For the text-containing cell, return its midpoint in [x, y] coordinate format. 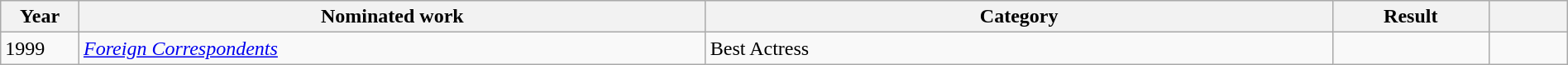
Year [40, 17]
Result [1411, 17]
Foreign Correspondents [392, 48]
Best Actress [1019, 48]
Category [1019, 17]
1999 [40, 48]
Nominated work [392, 17]
